Pinpoint the cell where the given text exists, returning its [X, Y] midpoint coordinate. 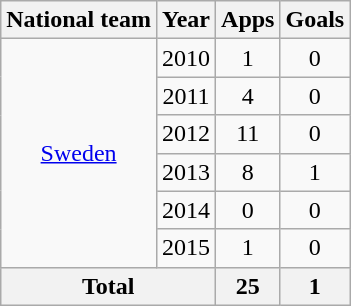
Year [186, 20]
11 [248, 134]
Sweden [79, 153]
National team [79, 20]
25 [248, 286]
2012 [186, 134]
2011 [186, 96]
4 [248, 96]
Total [108, 286]
8 [248, 172]
2010 [186, 58]
2015 [186, 248]
Apps [248, 20]
2013 [186, 172]
2014 [186, 210]
Goals [315, 20]
